From the cell containing the given text, extract its center point as (x, y) coordinate. 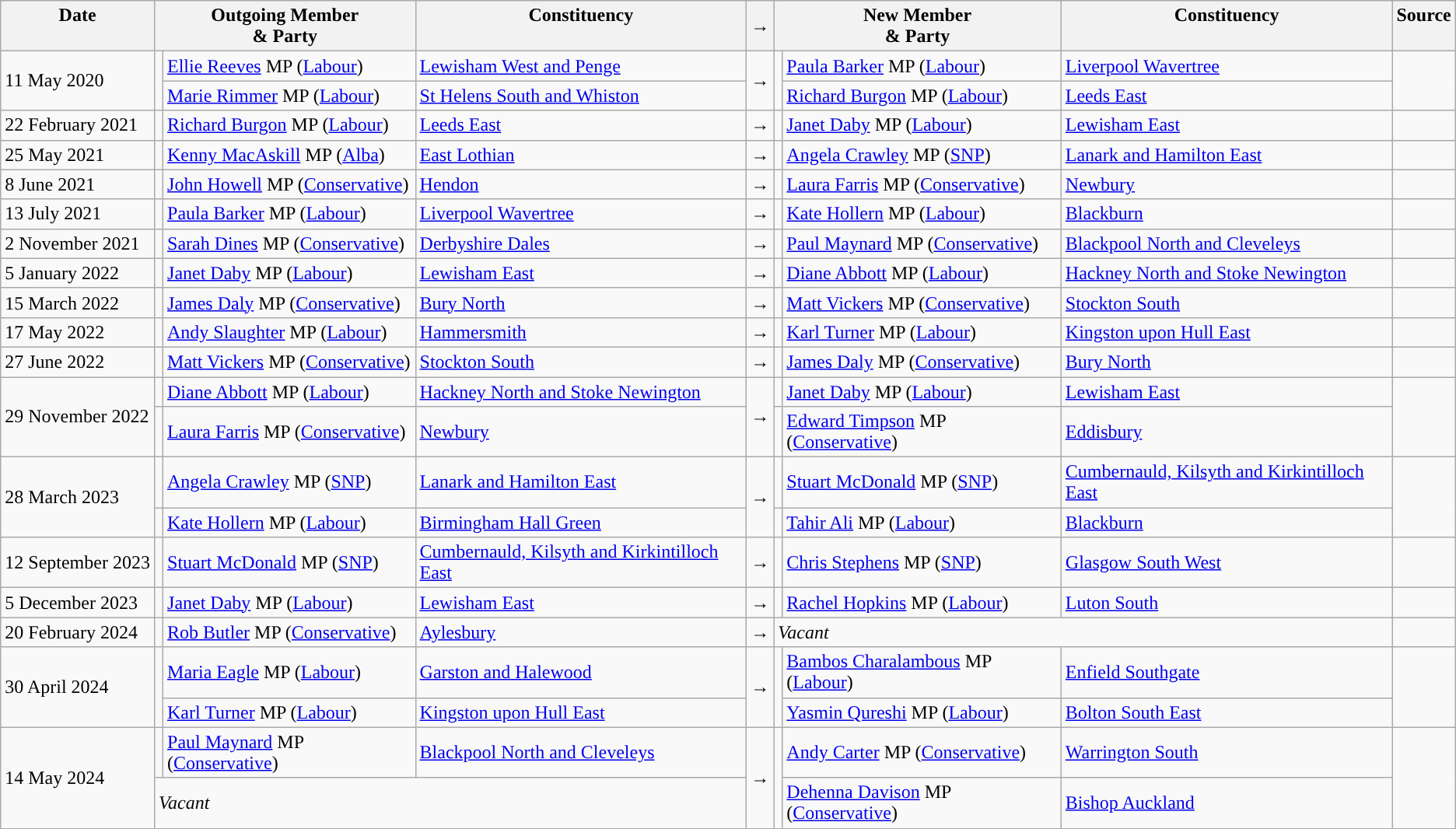
Rob Butler MP (Conservative) (289, 632)
Hendon (581, 184)
29 November 2022 (78, 417)
20 February 2024 (78, 632)
Maria Eagle MP (Labour) (289, 672)
Lewisham West and Penge (581, 66)
Enfield Southgate (1227, 672)
Andy Slaughter MP (Labour) (289, 332)
Chris Stephens MP (SNP) (922, 563)
12 September 2023 (78, 563)
25 May 2021 (78, 155)
East Lothian (581, 155)
Sarah Dines MP (Conservative) (289, 243)
Bishop Auckland (1227, 803)
Aylesbury (581, 632)
5 January 2022 (78, 273)
Edward Timpson MP (Conservative) (922, 432)
Marie Rimmer MP (Labour) (289, 96)
Glasgow South West (1227, 563)
St Helens South and Whiston (581, 96)
27 June 2022 (78, 362)
Warrington South (1227, 753)
Tahir Ali MP (Labour) (922, 523)
Derbyshire Dales (581, 243)
30 April 2024 (78, 687)
15 March 2022 (78, 303)
13 July 2021 (78, 214)
Dehenna Davison MP (Conservative) (922, 803)
5 December 2023 (78, 603)
17 May 2022 (78, 332)
Hammersmith (581, 332)
2 November 2021 (78, 243)
Date (78, 26)
John Howell MP (Conservative) (289, 184)
Bolton South East (1227, 712)
Yasmin Qureshi MP (Labour) (922, 712)
Ellie Reeves MP (Labour) (289, 66)
Eddisbury (1227, 432)
Bambos Charalambous MP (Labour) (922, 672)
New Member& Party (918, 26)
14 May 2024 (78, 778)
Andy Carter MP (Conservative) (922, 753)
Outgoing Member& Party (285, 26)
Rachel Hopkins MP (Labour) (922, 603)
22 February 2021 (78, 125)
Source (1423, 26)
Garston and Halewood (581, 672)
Kenny MacAskill MP (Alba) (289, 155)
Birmingham Hall Green (581, 523)
8 June 2021 (78, 184)
28 March 2023 (78, 498)
Luton South (1227, 603)
11 May 2020 (78, 81)
